Scan for the cell matching the given text and deliver its [X, Y] coordinate at center. 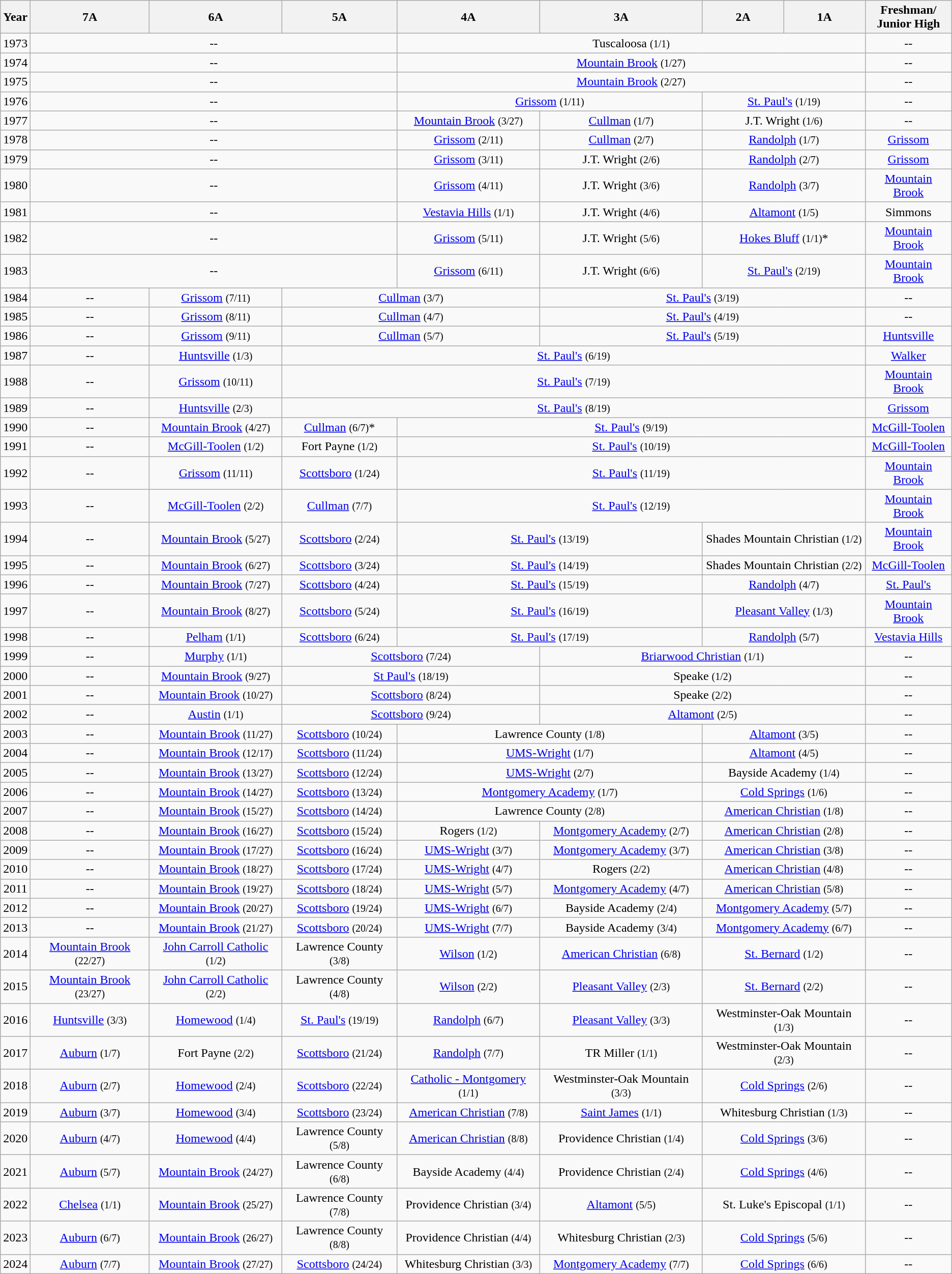
Grissom (6/11) [468, 271]
Mountain Brook (24/27) [216, 1172]
Pleasant Valley (1/3) [784, 610]
American Christian (5/8) [784, 888]
2020 [15, 1138]
Mountain Brook (23/27) [90, 987]
Randolph (6/7) [468, 1019]
1994 [15, 539]
1985 [15, 317]
Scottsboro (23/24) [340, 1112]
John Carroll Catholic (2/2) [216, 987]
American Christian (8/8) [468, 1138]
Shades Mountain Christian (2/2) [784, 565]
2008 [15, 831]
6A [216, 17]
Mountain Brook (9/27) [216, 676]
Scottsboro (1/24) [340, 473]
5A [340, 17]
1999 [15, 656]
Bayside Academy (2/4) [621, 908]
Cullman (1/7) [621, 121]
2000 [15, 676]
Cold Springs (6/6) [784, 1264]
Mountain Brook (11/27) [216, 734]
UMS-Wright (7/7) [468, 927]
Pleasant Valley (2/3) [621, 987]
Altamont (1/5) [784, 212]
Scottsboro (15/24) [340, 831]
Fort Payne (1/2) [340, 447]
UMS-Wright (4/7) [468, 869]
Mountain Brook (20/27) [216, 908]
2014 [15, 953]
2005 [15, 773]
Cold Springs (5/6) [784, 1238]
Altamont (5/5) [621, 1204]
St. Paul's (16/19) [549, 610]
Cullman (5/7) [411, 336]
Auburn (7/7) [90, 1264]
1980 [15, 185]
1987 [15, 355]
St. Paul's (19/19) [340, 1019]
Auburn (2/7) [90, 1086]
St. Bernard (1/2) [784, 953]
1984 [15, 298]
Murphy (1/1) [216, 656]
American Christian (6/8) [621, 953]
2021 [15, 1172]
Huntsville (3/3) [90, 1019]
UMS-Wright (3/7) [468, 850]
St Paul's (18/19) [411, 676]
Shades Mountain Christian (1/2) [784, 539]
St. Paul's (6/19) [574, 355]
Wilson (2/2) [468, 987]
Auburn (5/7) [90, 1172]
Scottsboro (7/24) [411, 656]
St. Paul's (5/19) [702, 336]
Cullman (6/7)* [340, 427]
Auburn (1/7) [90, 1053]
Scottsboro (22/24) [340, 1086]
Cold Springs (3/6) [784, 1138]
Hokes Bluff (1/1)* [784, 238]
7A [90, 17]
UMS-Wright (2/7) [549, 773]
J.T. Wright (1/6) [784, 121]
Cold Springs (2/6) [784, 1086]
J.T. Wright (2/6) [621, 159]
Mountain Brook (1/27) [631, 63]
Scottsboro (5/24) [340, 610]
Cold Springs (1/6) [784, 792]
Scottsboro (11/24) [340, 753]
Grissom (1/11) [549, 101]
Mountain Brook (26/27) [216, 1238]
Homewood (1/4) [216, 1019]
2012 [15, 908]
Vestavia Hills [908, 637]
Speake (1/2) [702, 676]
Scottsboro (3/24) [340, 565]
McGill-Toolen (2/2) [216, 506]
1977 [15, 121]
1981 [15, 212]
2018 [15, 1086]
Montgomery Academy (4/7) [621, 888]
Grissom (8/11) [216, 317]
J.T. Wright (5/6) [621, 238]
1995 [15, 565]
Montgomery Academy (1/7) [549, 792]
Grissom (9/11) [216, 336]
Scottsboro (6/24) [340, 637]
Mountain Brook (25/27) [216, 1204]
Tuscaloosa (1/1) [631, 43]
Cullman (7/7) [340, 506]
1993 [15, 506]
Mountain Brook (16/27) [216, 831]
American Christian (7/8) [468, 1112]
Randolph (7/7) [468, 1053]
1983 [15, 271]
Providence Christian (3/4) [468, 1204]
Chelsea (1/1) [90, 1204]
Mountain Brook (2/27) [631, 82]
2A [743, 17]
Fort Payne (2/2) [216, 1053]
Scottsboro (10/24) [340, 734]
Mountain Brook (4/27) [216, 427]
Auburn (6/7) [90, 1238]
Catholic - Montgomery (1/1) [468, 1086]
Grissom (2/11) [468, 140]
St. Luke's Episcopal (1/1) [784, 1204]
Montgomery Academy (5/7) [784, 908]
1997 [15, 610]
Westminster-Oak Mountain (1/3) [784, 1019]
Altamont (2/5) [702, 715]
Saint James (1/1) [621, 1112]
1974 [15, 63]
Scottsboro (9/24) [411, 715]
St. Paul's (10/19) [631, 447]
Scottsboro (24/24) [340, 1264]
Randolph (1/7) [784, 140]
Whitesburg Christian (2/3) [621, 1238]
St. Paul's (1/19) [784, 101]
1986 [15, 336]
McGill-Toolen (1/2) [216, 447]
Mountain Brook (14/27) [216, 792]
2016 [15, 1019]
3A [621, 17]
2019 [15, 1112]
2011 [15, 888]
J.T. Wright (3/6) [621, 185]
Grissom (3/11) [468, 159]
1982 [15, 238]
2010 [15, 869]
2006 [15, 792]
Montgomery Academy (6/7) [784, 927]
Whitesburg Christian (3/3) [468, 1264]
St. Paul's [908, 584]
1973 [15, 43]
1996 [15, 584]
Scottsboro (2/24) [340, 539]
Wilson (1/2) [468, 953]
Lawrence County (5/8) [340, 1138]
Providence Christian (4/4) [468, 1238]
1976 [15, 101]
Homewood (2/4) [216, 1086]
Huntsville [908, 336]
Mountain Brook (6/27) [216, 565]
Grissom (5/11) [468, 238]
UMS-Wright (1/7) [549, 753]
Auburn (4/7) [90, 1138]
Mountain Brook (10/27) [216, 695]
Montgomery Academy (2/7) [621, 831]
2001 [15, 695]
UMS-Wright (5/7) [468, 888]
Mountain Brook (27/27) [216, 1264]
Grissom (7/11) [216, 298]
Scottsboro (19/24) [340, 908]
1992 [15, 473]
Randolph (2/7) [784, 159]
Grissom (10/11) [216, 381]
St. Paul's (14/19) [549, 565]
Grissom (4/11) [468, 185]
Briarwood Christian (1/1) [702, 656]
Huntsville (1/3) [216, 355]
Year [15, 17]
Montgomery Academy (3/7) [621, 850]
American Christian (2/8) [784, 831]
Scottsboro (17/24) [340, 869]
Rogers (2/2) [621, 869]
Randolph (4/7) [784, 584]
Scottsboro (13/24) [340, 792]
St. Bernard (2/2) [784, 987]
Lawrence County (3/8) [340, 953]
Randolph (5/7) [784, 637]
Scottsboro (18/24) [340, 888]
2023 [15, 1238]
Vestavia Hills (1/1) [468, 212]
American Christian (1/8) [784, 811]
Mountain Brook (17/27) [216, 850]
Mountain Brook (18/27) [216, 869]
1990 [15, 427]
Bayside Academy (4/4) [468, 1172]
Speake (2/2) [702, 695]
1991 [15, 447]
2007 [15, 811]
Bayside Academy (3/4) [621, 927]
2002 [15, 715]
Mountain Brook (19/27) [216, 888]
2013 [15, 927]
St. Paul's (7/19) [574, 381]
1975 [15, 82]
J.T. Wright (4/6) [621, 212]
Providence Christian (2/4) [621, 1172]
Homewood (4/4) [216, 1138]
Bayside Academy (1/4) [784, 773]
Rogers (1/2) [468, 831]
Scottsboro (16/24) [340, 850]
Grissom (11/11) [216, 473]
2004 [15, 753]
2022 [15, 1204]
Scottsboro (12/24) [340, 773]
Cullman (4/7) [411, 317]
Mountain Brook (5/27) [216, 539]
St. Paul's (12/19) [631, 506]
Westminster-Oak Mountain (2/3) [784, 1053]
St. Paul's (4/19) [702, 317]
Freshman/Junior High [908, 17]
St. Paul's (11/19) [631, 473]
J.T. Wright (6/6) [621, 271]
Austin (1/1) [216, 715]
Scottsboro (14/24) [340, 811]
1988 [15, 381]
St. Paul's (3/19) [702, 298]
Providence Christian (1/4) [621, 1138]
Mountain Brook (22/27) [90, 953]
Cold Springs (4/6) [784, 1172]
Pleasant Valley (3/3) [621, 1019]
Lawrence County (7/8) [340, 1204]
Homewood (3/4) [216, 1112]
Lawrence County (8/8) [340, 1238]
Cullman (3/7) [411, 298]
Mountain Brook (3/27) [468, 121]
Huntsville (2/3) [216, 408]
St. Paul's (9/19) [631, 427]
Scottsboro (21/24) [340, 1053]
Altamont (3/5) [784, 734]
Simmons [908, 212]
2009 [15, 850]
St. Paul's (13/19) [549, 539]
1978 [15, 140]
1979 [15, 159]
Auburn (3/7) [90, 1112]
Mountain Brook (7/27) [216, 584]
2017 [15, 1053]
2024 [15, 1264]
Mountain Brook (21/27) [216, 927]
St. Paul's (15/19) [549, 584]
Lawrence County (1/8) [549, 734]
American Christian (3/8) [784, 850]
Lawrence County (2/8) [549, 811]
Pelham (1/1) [216, 637]
Montgomery Academy (7/7) [621, 1264]
Mountain Brook (8/27) [216, 610]
Whitesburg Christian (1/3) [784, 1112]
St. Paul's (17/19) [549, 637]
1A [824, 17]
American Christian (4/8) [784, 869]
TR Miller (1/1) [621, 1053]
4A [468, 17]
John Carroll Catholic (1/2) [216, 953]
Westminster-Oak Mountain (3/3) [621, 1086]
Walker [908, 355]
St. Paul's (8/19) [574, 408]
Mountain Brook (13/27) [216, 773]
1998 [15, 637]
UMS-Wright (6/7) [468, 908]
Lawrence County (6/8) [340, 1172]
St. Paul's (2/19) [784, 271]
Mountain Brook (12/17) [216, 753]
1989 [15, 408]
2003 [15, 734]
Lawrence County (4/8) [340, 987]
Mountain Brook (15/27) [216, 811]
Altamont (4/5) [784, 753]
Scottsboro (20/24) [340, 927]
Scottsboro (8/24) [411, 695]
Scottsboro (4/24) [340, 584]
2015 [15, 987]
Randolph (3/7) [784, 185]
Cullman (2/7) [621, 140]
